For the text-containing cell, return its midpoint in (x, y) coordinate format. 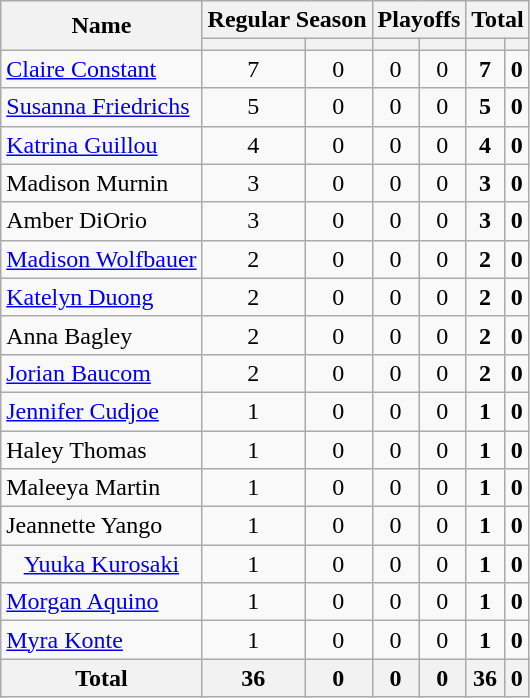
Katelyn Duong (102, 297)
Jorian Baucom (102, 373)
Playoffs (419, 20)
Madison Wolfbauer (102, 259)
Amber DiOrio (102, 221)
Maleeya Martin (102, 488)
Morgan Aquino (102, 602)
Jeannette Yango (102, 526)
Madison Murnin (102, 183)
Anna Bagley (102, 335)
Claire Constant (102, 69)
Yuuka Kurosaki (102, 564)
Katrina Guillou (102, 145)
Jennifer Cudjoe (102, 411)
Haley Thomas (102, 449)
Myra Konte (102, 640)
Susanna Friedrichs (102, 107)
Name (102, 26)
Regular Season (287, 20)
